Return (x, y) of the center of cell containing provided text 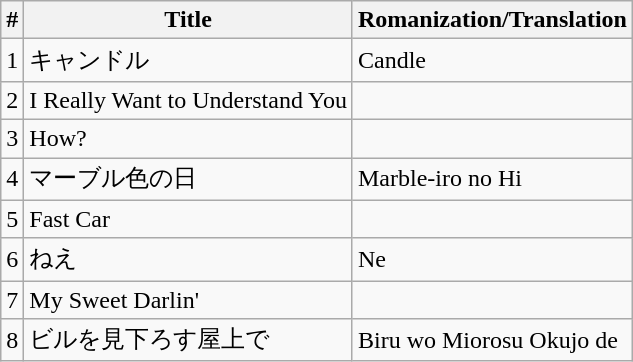
8 (12, 340)
Candle (492, 60)
2 (12, 100)
# (12, 20)
Title (188, 20)
Romanization/Translation (492, 20)
Biru wo Miorosu Okujo de (492, 340)
My Sweet Darlin' (188, 300)
ビルを見下ろす屋上で (188, 340)
ねえ (188, 260)
マーブル色の日 (188, 180)
1 (12, 60)
6 (12, 260)
5 (12, 219)
How? (188, 138)
3 (12, 138)
Fast Car (188, 219)
4 (12, 180)
Ne (492, 260)
キャンドル (188, 60)
I Really Want to Understand You (188, 100)
7 (12, 300)
Marble-iro no Hi (492, 180)
